Find where the given text appears and provide that cell's center as (x, y) coordinate. 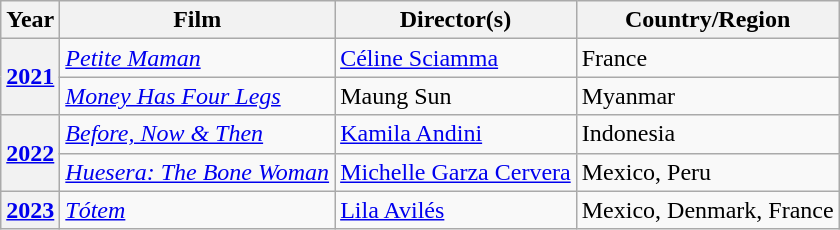
Country/Region (708, 20)
Maung Sun (456, 96)
2022 (30, 153)
Lila Avilés (456, 210)
2021 (30, 77)
Money Has Four Legs (198, 96)
Kamila Andini (456, 134)
Film (198, 20)
France (708, 58)
Petite Maman (198, 58)
Céline Sciamma (456, 58)
Indonesia (708, 134)
Mexico, Denmark, France (708, 210)
Michelle Garza Cervera (456, 172)
Mexico, Peru (708, 172)
Year (30, 20)
Tótem (198, 210)
Before, Now & Then (198, 134)
Huesera: The Bone Woman (198, 172)
2023 (30, 210)
Myanmar (708, 96)
Director(s) (456, 20)
